Return [x, y] of the center of cell containing provided text 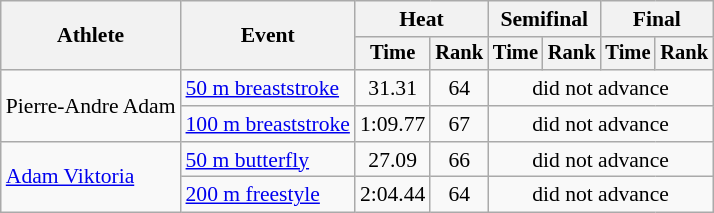
31.31 [392, 88]
Heat [422, 19]
Athlete [91, 36]
2:04.44 [392, 195]
66 [459, 160]
Pierre-Andre Adam [91, 106]
Semifinal [544, 19]
27.09 [392, 160]
200 m freestyle [268, 195]
50 m breaststroke [268, 88]
50 m butterfly [268, 160]
1:09.77 [392, 124]
Event [268, 36]
Final [656, 19]
Adam Viktoria [91, 178]
100 m breaststroke [268, 124]
67 [459, 124]
